Identify which cell holds the provided text, then report its [X, Y] central coordinate. 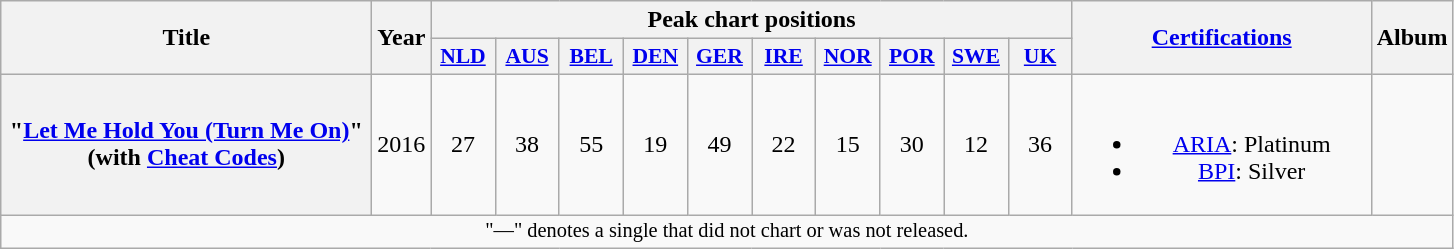
38 [527, 144]
27 [463, 144]
Year [402, 38]
AUS [527, 57]
Peak chart positions [752, 20]
UK [1040, 57]
Certifications [1222, 38]
NLD [463, 57]
IRE [784, 57]
Album [1412, 38]
49 [719, 144]
ARIA: PlatinumBPI: Silver [1222, 144]
15 [848, 144]
GER [719, 57]
22 [784, 144]
12 [976, 144]
"—" denotes a single that did not chart or was not released. [727, 231]
POR [912, 57]
36 [1040, 144]
Title [186, 38]
BEL [591, 57]
NOR [848, 57]
30 [912, 144]
2016 [402, 144]
19 [655, 144]
55 [591, 144]
DEN [655, 57]
SWE [976, 57]
"Let Me Hold You (Turn Me On)"(with Cheat Codes) [186, 144]
